Determine the [x, y] coordinate at the center of the cell enclosing the given text.  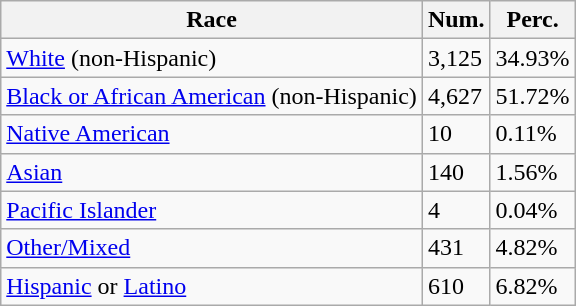
Hispanic or Latino [212, 286]
610 [456, 286]
140 [456, 172]
0.04% [532, 210]
4,627 [456, 96]
Asian [212, 172]
Pacific Islander [212, 210]
34.93% [532, 58]
0.11% [532, 134]
6.82% [532, 286]
Other/Mixed [212, 248]
51.72% [532, 96]
431 [456, 248]
Black or African American (non-Hispanic) [212, 96]
Perc. [532, 20]
Native American [212, 134]
4 [456, 210]
4.82% [532, 248]
1.56% [532, 172]
Race [212, 20]
White (non-Hispanic) [212, 58]
3,125 [456, 58]
10 [456, 134]
Num. [456, 20]
